Scan for the cell matching the given text and deliver its (x, y) coordinate at center. 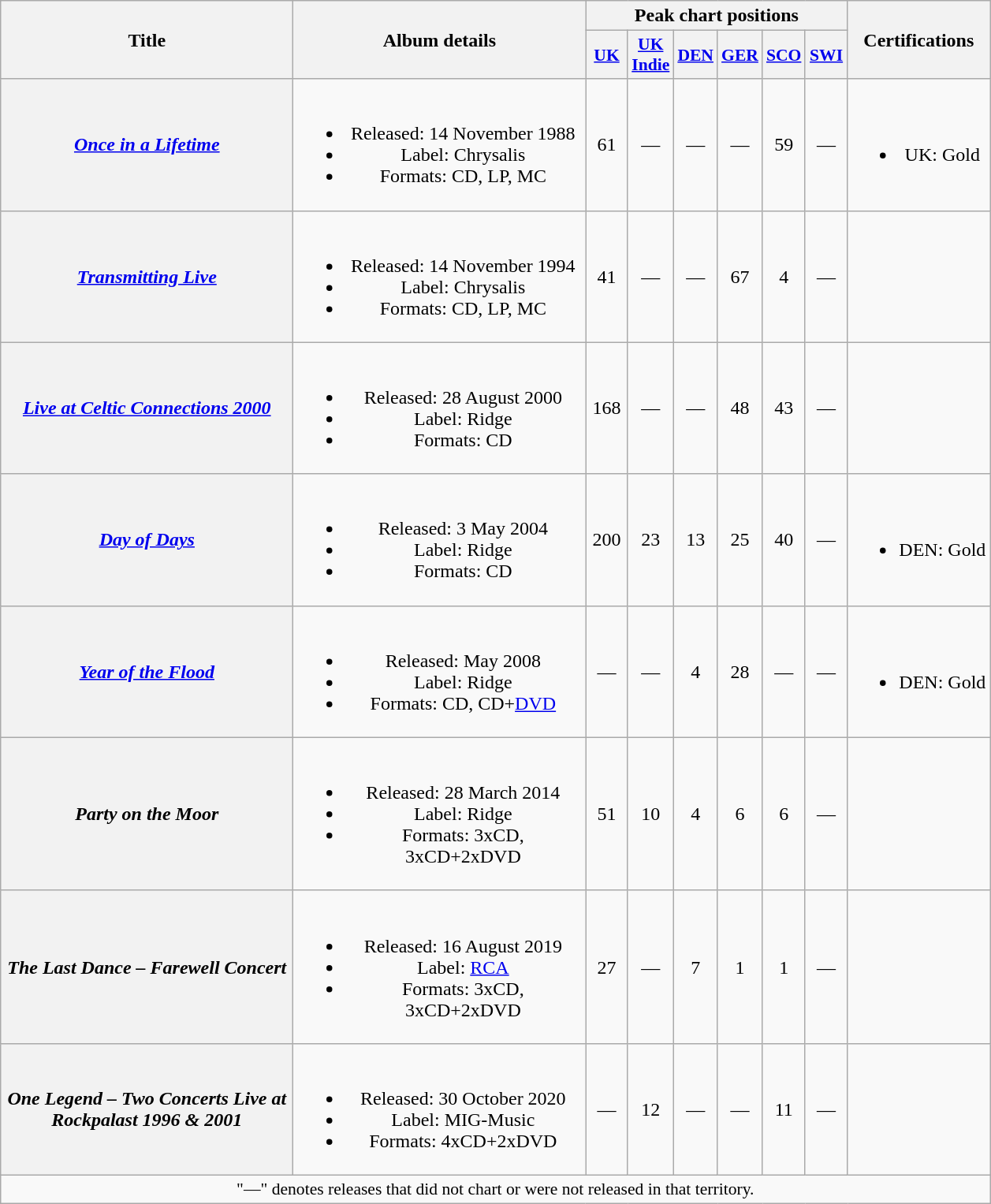
Party on the Moor (147, 814)
48 (740, 408)
11 (784, 1109)
One Legend – Two Concerts Live at Rockpalast 1996 & 2001 (147, 1109)
Released: 28 March 2014Label: RidgeFormats: 3xCD, 3xCD+2xDVD (440, 814)
Released: 16 August 2019Label: RCAFormats: 3xCD, 3xCD+2xDVD (440, 967)
Title (147, 39)
Day of Days (147, 539)
25 (740, 539)
67 (740, 276)
Once in a Lifetime (147, 145)
200 (607, 539)
Released: May 2008Label: RidgeFormats: CD, CD+DVD (440, 672)
23 (650, 539)
Peak chart positions (717, 16)
"—" denotes releases that did not chart or were not released in that territory. (495, 1189)
Certifications (919, 39)
GER (740, 55)
27 (607, 967)
UK Indie (650, 55)
59 (784, 145)
13 (695, 539)
Released: 3 May 2004Label: RidgeFormats: CD (440, 539)
Released: 28 August 2000Label: RidgeFormats: CD (440, 408)
51 (607, 814)
43 (784, 408)
40 (784, 539)
Year of the Flood (147, 672)
10 (650, 814)
7 (695, 967)
Transmitting Live (147, 276)
The Last Dance – Farewell Concert (147, 967)
SWI (826, 55)
28 (740, 672)
61 (607, 145)
Live at Celtic Connections 2000 (147, 408)
Album details (440, 39)
41 (607, 276)
UK: Gold (919, 145)
Released: 14 November 1994Label: ChrysalisFormats: CD, LP, MC (440, 276)
12 (650, 1109)
SCO (784, 55)
DEN (695, 55)
168 (607, 408)
Released: 30 October 2020Label: MIG-MusicFormats: 4xCD+2xDVD (440, 1109)
UK (607, 55)
Released: 14 November 1988Label: ChrysalisFormats: CD, LP, MC (440, 145)
